Extract the (X, Y) coordinate from the center of the cell holding the provided text.  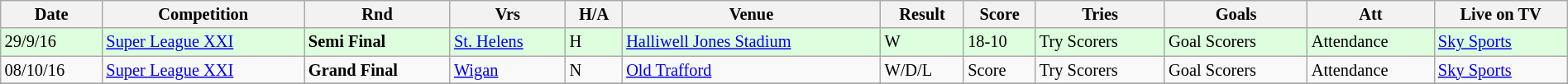
H (594, 42)
Vrs (508, 14)
Goals (1236, 14)
Result (923, 14)
Halliwell Jones Stadium (751, 42)
08/10/16 (51, 70)
Venue (751, 14)
St. Helens (508, 42)
Date (51, 14)
N (594, 70)
Live on TV (1500, 14)
W/D/L (923, 70)
29/9/16 (51, 42)
Wigan (508, 70)
Grand Final (377, 70)
Att (1371, 14)
Rnd (377, 14)
H/A (594, 14)
Old Trafford (751, 70)
18-10 (999, 42)
W (923, 42)
Competition (203, 14)
Tries (1100, 14)
Semi Final (377, 42)
